Provide the [x, y] coordinate of the cell's center where the given text is located.  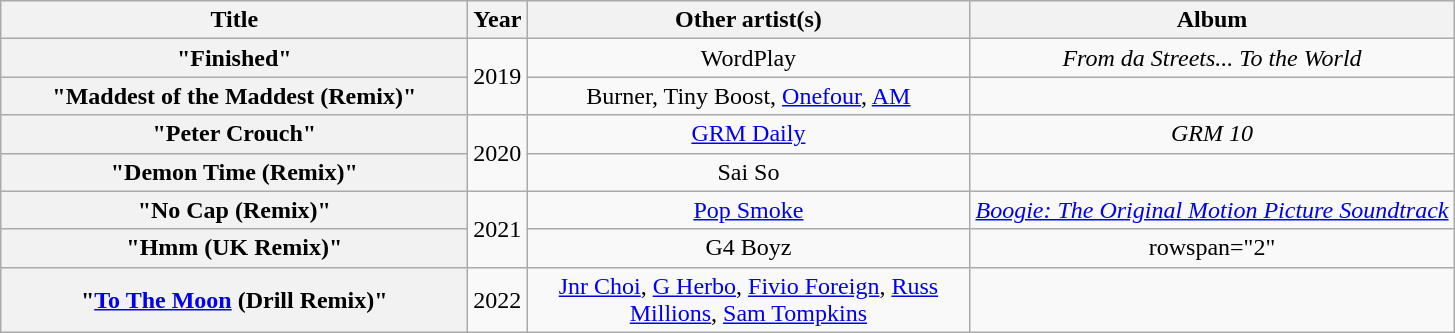
Pop Smoke [748, 210]
GRM 10 [1212, 134]
Title [234, 20]
Burner, Tiny Boost, Onefour, AM [748, 96]
rowspan="2" [1212, 248]
"No Cap (Remix)" [234, 210]
Year [498, 20]
"Demon Time (Remix)" [234, 172]
2019 [498, 77]
"Finished" [234, 58]
Other artist(s) [748, 20]
2022 [498, 300]
"Hmm (UK Remix)" [234, 248]
"To The Moon (Drill Remix)" [234, 300]
2021 [498, 229]
GRM Daily [748, 134]
2020 [498, 153]
"Peter Crouch" [234, 134]
Jnr Choi, G Herbo, Fivio Foreign, Russ Millions, Sam Tompkins [748, 300]
"Maddest of the Maddest (Remix)" [234, 96]
Sai So [748, 172]
G4 Boyz [748, 248]
Boogie: The Original Motion Picture Soundtrack [1212, 210]
From da Streets... To the World [1212, 58]
Album [1212, 20]
WordPlay [748, 58]
